Output the [x, y] coordinate of the center of the cell containing the given text.  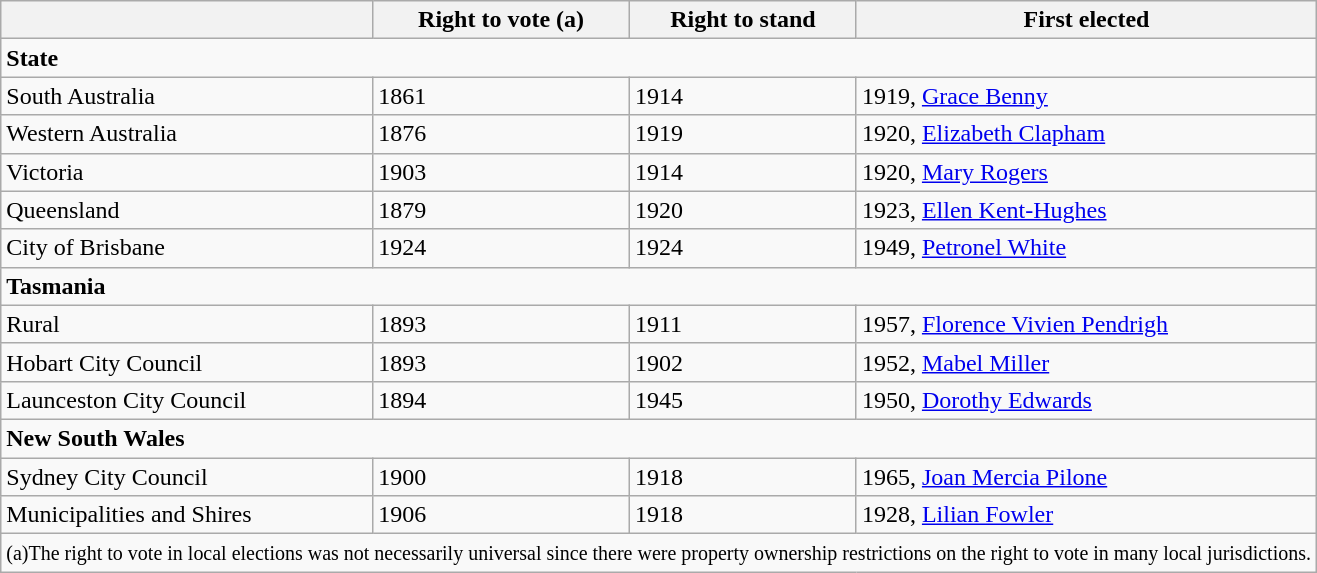
1945 [742, 400]
New South Wales [659, 438]
Hobart City Council [187, 362]
1920, Mary Rogers [1086, 172]
1952, Mabel Miller [1086, 362]
City of Brisbane [187, 248]
Sydney City Council [187, 477]
Launceston City Council [187, 400]
State [659, 58]
1919, Grace Benny [1086, 96]
1919 [742, 134]
1876 [502, 134]
1879 [502, 210]
1906 [502, 515]
1861 [502, 96]
First elected [1086, 20]
1920, Elizabeth Clapham [1086, 134]
Municipalities and Shires [187, 515]
1923, Ellen Kent-Hughes [1086, 210]
1920 [742, 210]
Western Australia [187, 134]
Tasmania [659, 286]
Queensland [187, 210]
1900 [502, 477]
1950, Dorothy Edwards [1086, 400]
1957, Florence Vivien Pendrigh [1086, 324]
1902 [742, 362]
1911 [742, 324]
1903 [502, 172]
1965, Joan Mercia Pilone [1086, 477]
1949, Petronel White [1086, 248]
Victoria [187, 172]
1894 [502, 400]
1928, Lilian Fowler [1086, 515]
Rural [187, 324]
Right to stand [742, 20]
Right to vote (a) [502, 20]
South Australia [187, 96]
